Scan for the cell matching the given text and deliver its (X, Y) coordinate at center. 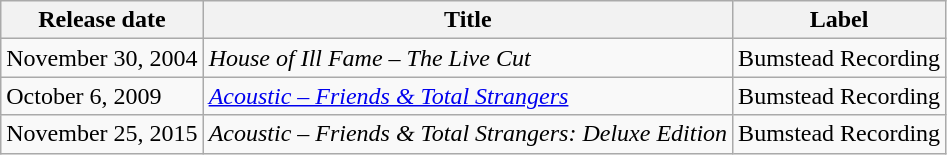
House of Ill Fame – The Live Cut (468, 58)
November 25, 2015 (102, 134)
November 30, 2004 (102, 58)
Label (840, 20)
Acoustic – Friends & Total Strangers (468, 96)
October 6, 2009 (102, 96)
Release date (102, 20)
Acoustic – Friends & Total Strangers: Deluxe Edition (468, 134)
Title (468, 20)
